Scan for the cell matching the given text and deliver its (x, y) coordinate at center. 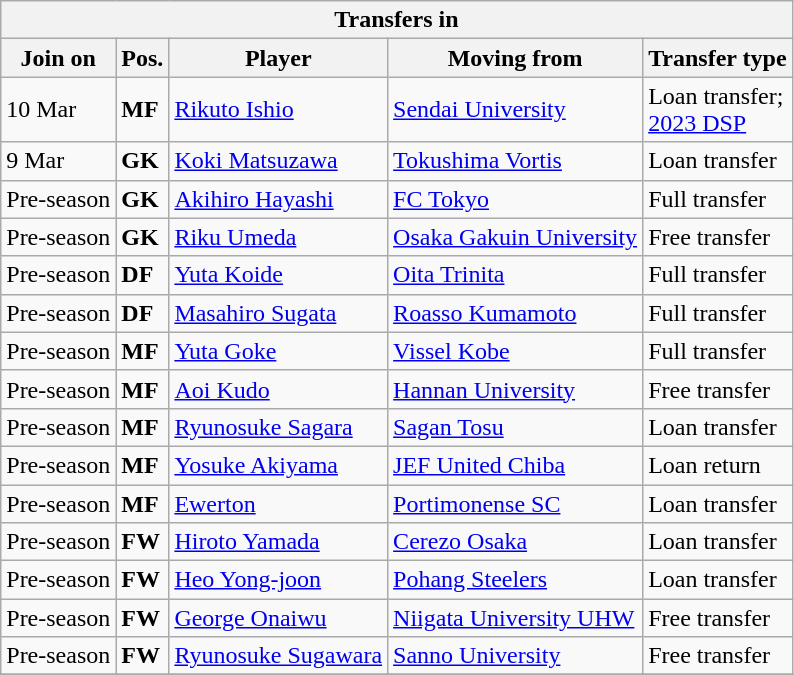
Sanno University (516, 656)
Osaka Gakuin University (516, 237)
Cerezo Osaka (516, 542)
Moving from (516, 58)
Hiroto Yamada (278, 542)
Pohang Steelers (516, 580)
FC Tokyo (516, 199)
George Onaiwu (278, 618)
Akihiro Hayashi (278, 199)
Ryunosuke Sagara (278, 427)
Transfer type (718, 58)
Oita Trinita (516, 275)
Yuta Goke (278, 351)
Vissel Kobe (516, 351)
Sendai University (516, 110)
JEF United Chiba (516, 465)
Rikuto Ishio (278, 110)
Player (278, 58)
Roasso Kumamoto (516, 313)
Pos. (142, 58)
Ewerton (278, 503)
Ryunosuke Sugawara (278, 656)
Portimonense SC (516, 503)
Loan transfer; 2023 DSP (718, 110)
Heo Yong-joon (278, 580)
Loan return (718, 465)
Join on (58, 58)
Yuta Koide (278, 275)
Koki Matsuzawa (278, 161)
9 Mar (58, 161)
Tokushima Vortis (516, 161)
Riku Umeda (278, 237)
Niigata University UHW (516, 618)
Transfers in (396, 20)
10 Mar (58, 110)
Aoi Kudo (278, 389)
Hannan University (516, 389)
Sagan Tosu (516, 427)
Masahiro Sugata (278, 313)
Yosuke Akiyama (278, 465)
